From the cell containing the given text, extract its center point as (x, y) coordinate. 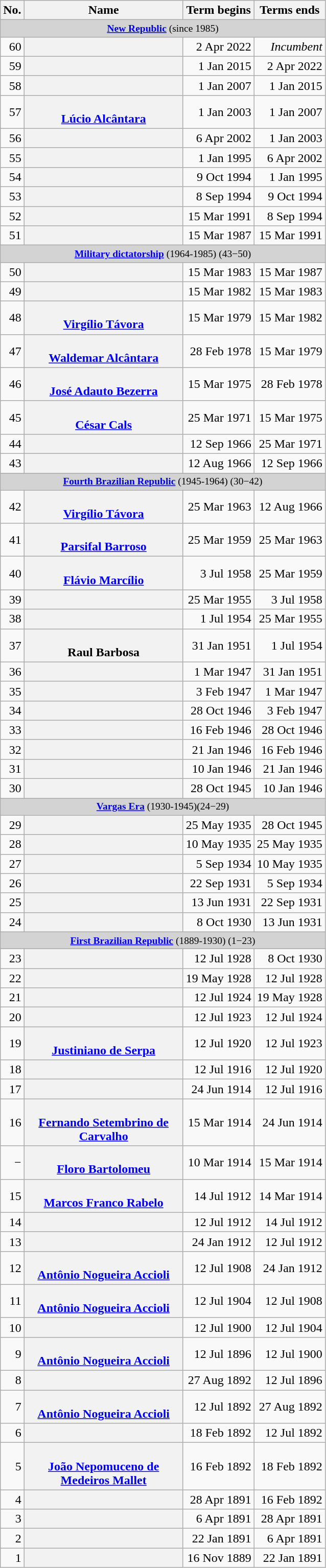
42 (12, 507)
13 (12, 1241)
31 (12, 769)
8 (12, 1380)
30 (12, 789)
João Nepomuceno de Medeiros Mallet (103, 1466)
33 (12, 730)
60 (12, 47)
First Brazilian Republic (1889-1930) (1−23) (163, 940)
Terms ends (289, 10)
53 (12, 197)
50 (12, 272)
Waldemar Alcântara (103, 351)
Military dictatorship (1964-1985) (43−50) (163, 253)
23 (12, 959)
59 (12, 66)
Fourth Brazilian Republic (1945-1964) (30−42) (163, 481)
14 (12, 1222)
Lúcio Alcântara (103, 111)
16 (12, 1122)
14 Mar 1914 (289, 1196)
21 (12, 998)
Incumbent (289, 47)
16 Nov 1889 (219, 1558)
Flávio Marcílio (103, 573)
11 (12, 1301)
28 (12, 844)
18 (12, 1070)
34 (12, 710)
57 (12, 111)
39 (12, 599)
40 (12, 573)
41 (12, 540)
1 (12, 1558)
51 (12, 236)
Justiniano de Serpa (103, 1044)
22 (12, 978)
José Adauto Bezerra (103, 384)
20 (12, 1017)
Floro Bartolomeu (103, 1162)
25 (12, 903)
38 (12, 619)
24 (12, 922)
10 Mar 1914 (219, 1162)
58 (12, 85)
49 (12, 291)
7 (12, 1406)
37 (12, 645)
Term begins (219, 10)
César Cals (103, 417)
19 (12, 1044)
No. (12, 10)
Vargas Era (1930-1945)(24−29) (163, 806)
27 (12, 864)
Raul Barbosa (103, 645)
Parsifal Barroso (103, 540)
2 (12, 1538)
3 (12, 1519)
55 (12, 157)
Marcos Franco Rabelo (103, 1196)
29 (12, 825)
26 (12, 883)
52 (12, 216)
Name (103, 10)
56 (12, 138)
− (12, 1162)
17 (12, 1089)
12 (12, 1267)
New Republic (since 1985) (163, 29)
36 (12, 672)
44 (12, 444)
48 (12, 318)
45 (12, 417)
54 (12, 177)
47 (12, 351)
10 (12, 1327)
4 (12, 1500)
6 (12, 1433)
9 (12, 1353)
15 (12, 1196)
Fernando Setembrino de Carvalho (103, 1122)
43 (12, 463)
5 (12, 1466)
32 (12, 749)
35 (12, 691)
46 (12, 384)
